Detect which cell encompasses the target text, then output its (X, Y) center coordinate. 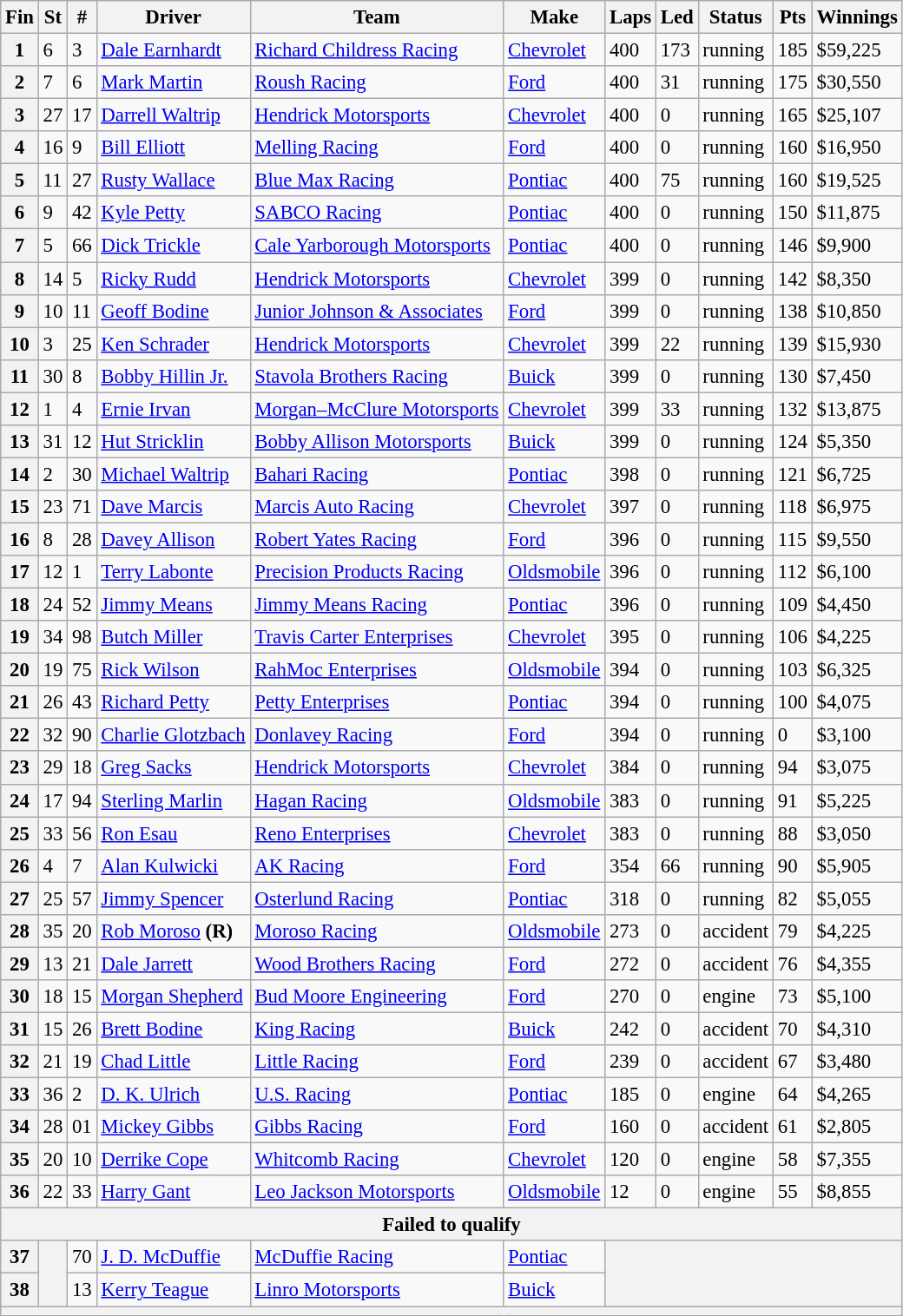
64 (792, 1095)
150 (792, 213)
$2,805 (857, 1127)
Melling Racing (377, 148)
106 (792, 637)
$5,225 (857, 800)
$6,725 (857, 474)
Whitcomb Racing (377, 1160)
Bobby Hillin Jr. (174, 376)
57 (82, 898)
$11,875 (857, 213)
U.S. Racing (377, 1095)
Ken Schrader (174, 344)
Roush Racing (377, 82)
$4,450 (857, 605)
$7,450 (857, 376)
Rusty Wallace (174, 181)
173 (677, 50)
112 (792, 572)
Make (554, 17)
273 (630, 931)
$8,855 (857, 1192)
354 (630, 865)
Ron Esau (174, 833)
$5,905 (857, 865)
$4,265 (857, 1095)
J. D. McDuffie (174, 1258)
Marcis Auto Racing (377, 507)
$6,975 (857, 507)
109 (792, 605)
146 (792, 246)
Ricky Rudd (174, 279)
115 (792, 539)
42 (82, 213)
AK Racing (377, 865)
37 (20, 1258)
Blue Max Racing (377, 181)
$5,055 (857, 898)
98 (82, 637)
Pts (792, 17)
Kerry Teague (174, 1290)
Wood Brothers Racing (377, 964)
397 (630, 507)
118 (792, 507)
$30,550 (857, 82)
Bahari Racing (377, 474)
Team (377, 17)
103 (792, 670)
$13,875 (857, 409)
$6,325 (857, 670)
Gibbs Racing (377, 1127)
McDuffie Racing (377, 1258)
$6,100 (857, 572)
139 (792, 344)
Charlie Glotzbach (174, 735)
Alan Kulwicki (174, 865)
$25,107 (857, 115)
$19,525 (857, 181)
55 (792, 1192)
Junior Johnson & Associates (377, 311)
$4,355 (857, 964)
Richard Childress Racing (377, 50)
395 (630, 637)
King Racing (377, 1029)
$3,480 (857, 1062)
79 (792, 931)
52 (82, 605)
Geoff Bodine (174, 311)
$16,950 (857, 148)
$5,350 (857, 442)
56 (82, 833)
Linro Motorsports (377, 1290)
St (52, 17)
$15,930 (857, 344)
142 (792, 279)
Harry Gant (174, 1192)
Bill Elliott (174, 148)
$7,355 (857, 1160)
67 (792, 1062)
Winnings (857, 17)
Greg Sacks (174, 768)
Brett Bodine (174, 1029)
Richard Petty (174, 702)
Butch Miller (174, 637)
Morgan Shepherd (174, 997)
Led (677, 17)
Cale Yarborough Motorsports (377, 246)
$9,550 (857, 539)
Moroso Racing (377, 931)
43 (82, 702)
Laps (630, 17)
# (82, 17)
272 (630, 964)
Bud Moore Engineering (377, 997)
71 (82, 507)
$5,100 (857, 997)
Bobby Allison Motorsports (377, 442)
82 (792, 898)
Robert Yates Racing (377, 539)
175 (792, 82)
120 (630, 1160)
Status (735, 17)
58 (792, 1160)
Kyle Petty (174, 213)
318 (630, 898)
$3,050 (857, 833)
Little Racing (377, 1062)
Rob Moroso (R) (174, 931)
$9,900 (857, 246)
Donlavey Racing (377, 735)
Chad Little (174, 1062)
38 (20, 1290)
Precision Products Racing (377, 572)
Hagan Racing (377, 800)
88 (792, 833)
138 (792, 311)
Dale Earnhardt (174, 50)
Jimmy Means Racing (377, 605)
$10,850 (857, 311)
Petty Enterprises (377, 702)
91 (792, 800)
398 (630, 474)
Mark Martin (174, 82)
100 (792, 702)
76 (792, 964)
Driver (174, 17)
124 (792, 442)
D. K. Ulrich (174, 1095)
121 (792, 474)
Jimmy Spencer (174, 898)
Osterlund Racing (377, 898)
Michael Waltrip (174, 474)
$3,075 (857, 768)
Davey Allison (174, 539)
SABCO Racing (377, 213)
Jimmy Means (174, 605)
Stavola Brothers Racing (377, 376)
Ernie Irvan (174, 409)
$4,310 (857, 1029)
Fin (20, 17)
384 (630, 768)
239 (630, 1062)
$59,225 (857, 50)
01 (82, 1127)
RahMoc Enterprises (377, 670)
Darrell Waltrip (174, 115)
$4,075 (857, 702)
73 (792, 997)
242 (630, 1029)
Leo Jackson Motorsports (377, 1192)
Dale Jarrett (174, 964)
Mickey Gibbs (174, 1127)
132 (792, 409)
Reno Enterprises (377, 833)
165 (792, 115)
Dave Marcis (174, 507)
Sterling Marlin (174, 800)
Hut Stricklin (174, 442)
Derrike Cope (174, 1160)
Morgan–McClure Motorsports (377, 409)
61 (792, 1127)
Failed to qualify (451, 1225)
$3,100 (857, 735)
Terry Labonte (174, 572)
130 (792, 376)
Dick Trickle (174, 246)
Travis Carter Enterprises (377, 637)
270 (630, 997)
Rick Wilson (174, 670)
$8,350 (857, 279)
